Identify which cell holds the provided text, then report its (x, y) central coordinate. 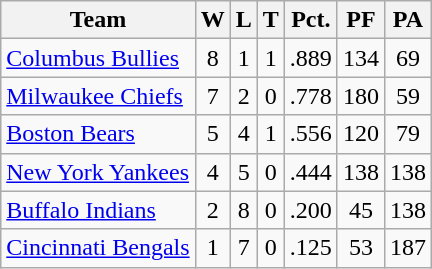
.125 (310, 248)
Milwaukee Chiefs (98, 96)
L (244, 20)
.444 (310, 172)
59 (408, 96)
W (212, 20)
134 (360, 58)
.778 (310, 96)
45 (360, 210)
New York Yankees (98, 172)
79 (408, 134)
187 (408, 248)
.556 (310, 134)
Columbus Bullies (98, 58)
53 (360, 248)
Team (98, 20)
Boston Bears (98, 134)
Cincinnati Bengals (98, 248)
T (270, 20)
Buffalo Indians (98, 210)
PA (408, 20)
.200 (310, 210)
.889 (310, 58)
Pct. (310, 20)
PF (360, 20)
180 (360, 96)
120 (360, 134)
69 (408, 58)
